Provide the [x, y] coordinate of the cell's center where the given text is located.  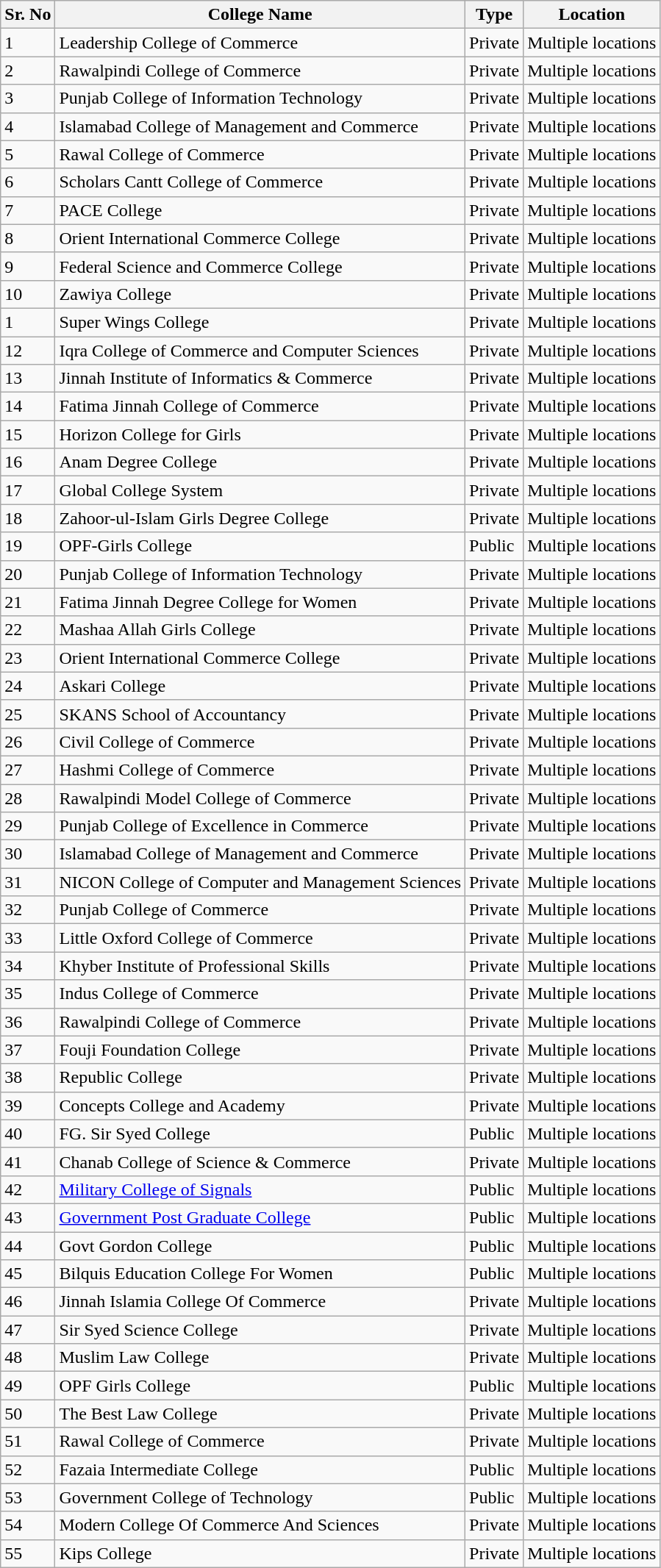
6 [28, 182]
48 [28, 1358]
Military College of Signals [260, 1189]
28 [28, 798]
18 [28, 518]
Jinnah Institute of Informatics & Commerce [260, 379]
2 [28, 71]
Kips College [260, 1553]
8 [28, 238]
4 [28, 126]
46 [28, 1302]
51 [28, 1442]
Little Oxford College of Commerce [260, 938]
Zahoor-ul-Islam Girls Degree College [260, 518]
Leadership College of Commerce [260, 43]
Askari College [260, 686]
Bilquis Education College For Women [260, 1274]
Iqra College of Commerce and Computer Sciences [260, 351]
55 [28, 1553]
40 [28, 1134]
Govt Gordon College [260, 1246]
47 [28, 1330]
45 [28, 1274]
15 [28, 434]
17 [28, 490]
39 [28, 1106]
36 [28, 1022]
29 [28, 826]
Location [592, 15]
Muslim Law College [260, 1358]
Government College of Technology [260, 1497]
The Best Law College [260, 1414]
49 [28, 1386]
50 [28, 1414]
38 [28, 1078]
Fatima Jinnah Degree College for Women [260, 602]
26 [28, 742]
Horizon College for Girls [260, 434]
Chanab College of Science & Commerce [260, 1161]
27 [28, 770]
34 [28, 966]
SKANS School of Accountancy [260, 714]
Hashmi College of Commerce [260, 770]
Government Post Graduate College [260, 1217]
Fouji Foundation College [260, 1050]
Sir Syed Science College [260, 1330]
14 [28, 407]
7 [28, 210]
52 [28, 1469]
22 [28, 630]
Anam Degree College [260, 462]
Super Wings College [260, 322]
25 [28, 714]
Zawiya College [260, 294]
24 [28, 686]
53 [28, 1497]
Modern College Of Commerce And Sciences [260, 1525]
32 [28, 910]
Punjab College of Excellence in Commerce [260, 826]
13 [28, 379]
OPF Girls College [260, 1386]
PACE College [260, 210]
44 [28, 1246]
30 [28, 854]
Republic College [260, 1078]
42 [28, 1189]
16 [28, 462]
Jinnah Islamia College Of Commerce [260, 1302]
Punjab College of Commerce [260, 910]
21 [28, 602]
10 [28, 294]
Scholars Cantt College of Commerce [260, 182]
31 [28, 882]
College Name [260, 15]
FG. Sir Syed College [260, 1134]
23 [28, 658]
35 [28, 994]
Sr. No [28, 15]
Civil College of Commerce [260, 742]
Indus College of Commerce [260, 994]
Concepts College and Academy [260, 1106]
43 [28, 1217]
33 [28, 938]
41 [28, 1161]
12 [28, 351]
Fazaia Intermediate College [260, 1469]
OPF-Girls College [260, 546]
5 [28, 154]
Khyber Institute of Professional Skills [260, 966]
Rawalpindi Model College of Commerce [260, 798]
Mashaa Allah Girls College [260, 630]
20 [28, 574]
3 [28, 99]
37 [28, 1050]
54 [28, 1525]
Fatima Jinnah College of Commerce [260, 407]
Global College System [260, 490]
19 [28, 546]
NICON College of Computer and Management Sciences [260, 882]
Type [494, 15]
9 [28, 266]
Federal Science and Commerce College [260, 266]
